Return the [x, y] coordinate for the center point of the cell that contains the specified text.  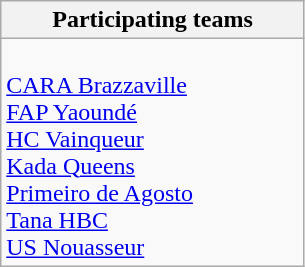
CARA Brazzaville FAP Yaoundé HC Vainqueur Kada Queens Primeiro de Agosto Tana HBC US Nouasseur [153, 152]
Participating teams [153, 20]
